Find where the given text appears and provide that cell's center as [X, Y] coordinate. 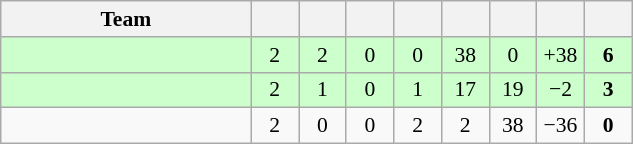
Team [126, 19]
19 [513, 90]
+38 [561, 55]
17 [465, 90]
−2 [561, 90]
6 [608, 55]
−36 [561, 126]
3 [608, 90]
